Return the [X, Y] coordinate for the center point of the cell that contains the specified text.  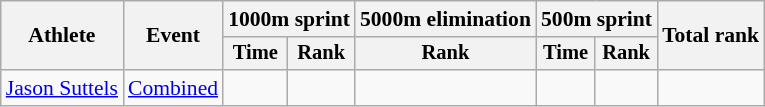
1000m sprint [289, 19]
Athlete [62, 36]
5000m elimination [446, 19]
Total rank [710, 36]
Combined [173, 88]
Jason Suttels [62, 88]
500m sprint [596, 19]
Event [173, 36]
